Extract the [x, y] coordinate from the center of the cell holding the provided text.  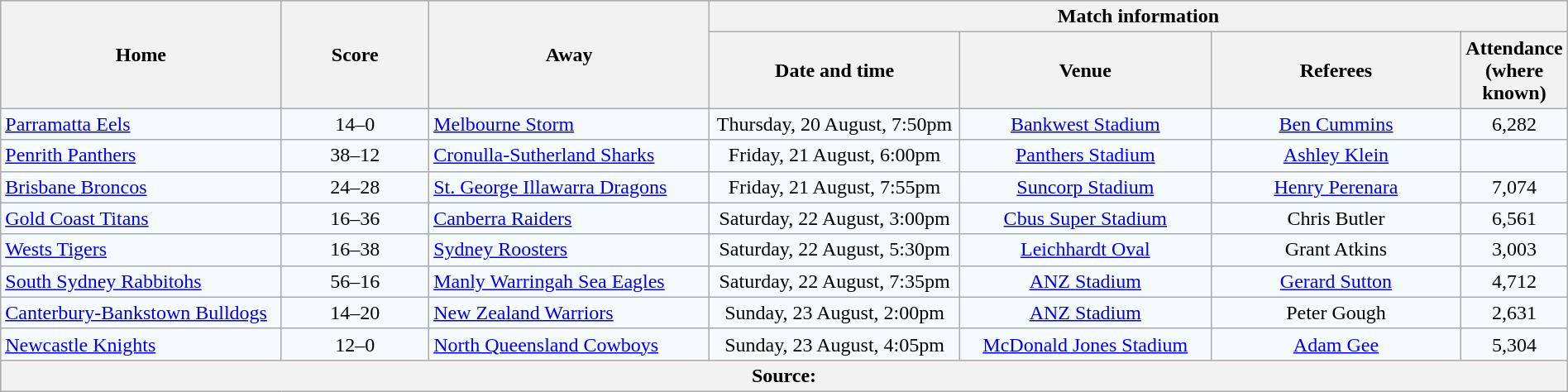
Grant Atkins [1336, 250]
Leichhardt Oval [1085, 250]
Canterbury-Bankstown Bulldogs [141, 313]
McDonald Jones Stadium [1085, 344]
Ashley Klein [1336, 155]
Cbus Super Stadium [1085, 218]
Chris Butler [1336, 218]
Penrith Panthers [141, 155]
12–0 [356, 344]
38–12 [356, 155]
14–20 [356, 313]
Gerard Sutton [1336, 281]
North Queensland Cowboys [569, 344]
Source: [784, 375]
Match information [1139, 17]
Friday, 21 August, 6:00pm [835, 155]
Wests Tigers [141, 250]
Melbourne Storm [569, 124]
South Sydney Rabbitohs [141, 281]
Gold Coast Titans [141, 218]
Venue [1085, 70]
Peter Gough [1336, 313]
6,561 [1514, 218]
Date and time [835, 70]
7,074 [1514, 187]
Referees [1336, 70]
Manly Warringah Sea Eagles [569, 281]
Cronulla-Sutherland Sharks [569, 155]
Score [356, 55]
Sunday, 23 August, 4:05pm [835, 344]
Sunday, 23 August, 2:00pm [835, 313]
Newcastle Knights [141, 344]
Henry Perenara [1336, 187]
6,282 [1514, 124]
Ben Cummins [1336, 124]
Friday, 21 August, 7:55pm [835, 187]
4,712 [1514, 281]
2,631 [1514, 313]
56–16 [356, 281]
16–38 [356, 250]
St. George Illawarra Dragons [569, 187]
3,003 [1514, 250]
Attendance(where known) [1514, 70]
New Zealand Warriors [569, 313]
Home [141, 55]
Canberra Raiders [569, 218]
Thursday, 20 August, 7:50pm [835, 124]
Adam Gee [1336, 344]
5,304 [1514, 344]
14–0 [356, 124]
Parramatta Eels [141, 124]
Bankwest Stadium [1085, 124]
16–36 [356, 218]
Saturday, 22 August, 3:00pm [835, 218]
24–28 [356, 187]
Sydney Roosters [569, 250]
Suncorp Stadium [1085, 187]
Away [569, 55]
Panthers Stadium [1085, 155]
Saturday, 22 August, 5:30pm [835, 250]
Brisbane Broncos [141, 187]
Saturday, 22 August, 7:35pm [835, 281]
